Capture the cell that displays the provided text and extract its (X, Y) central coordinate. 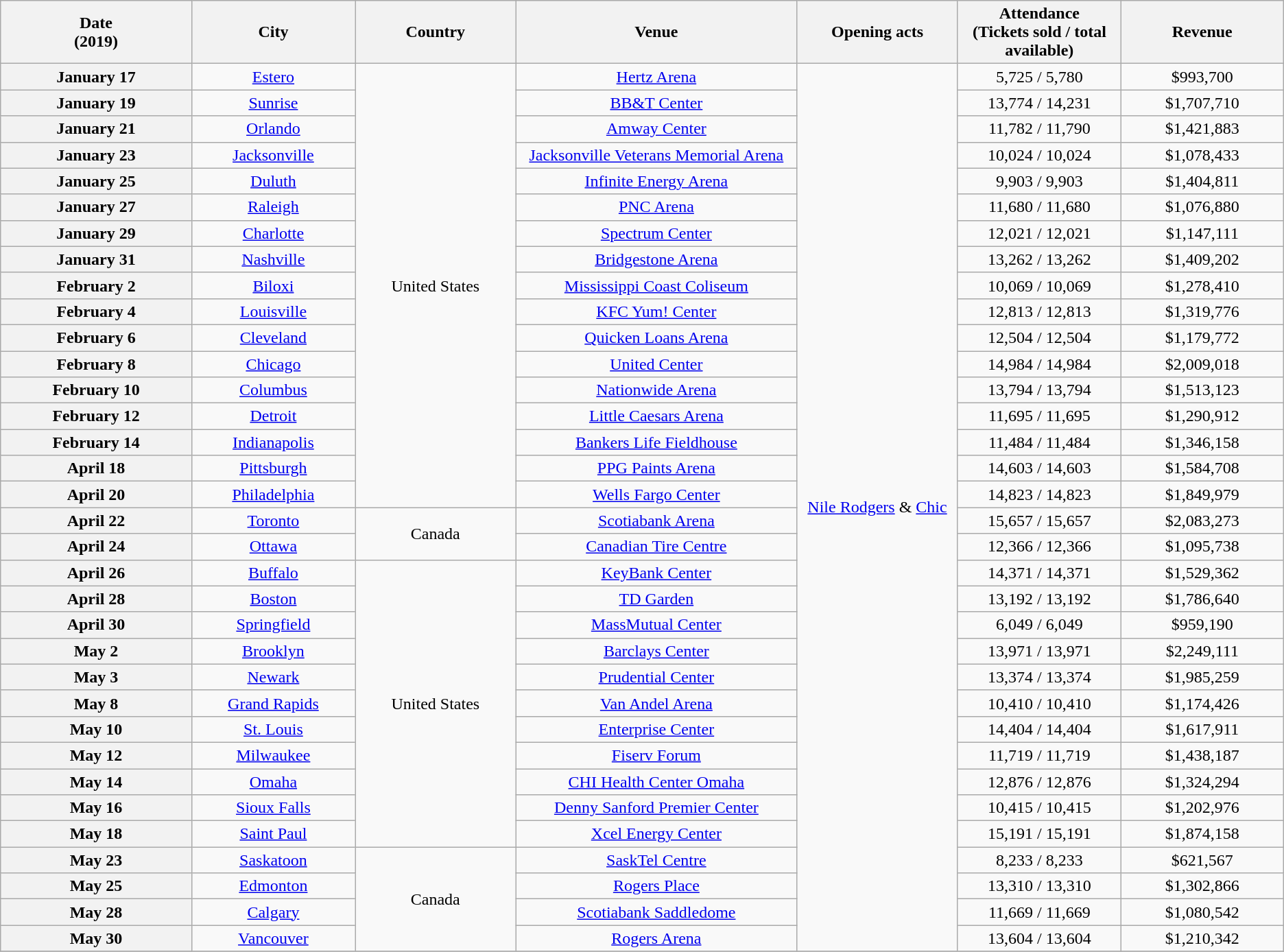
Omaha (273, 781)
Nationwide Arena (656, 390)
Van Andel Arena (656, 703)
Toronto (273, 521)
Grand Rapids (273, 703)
6,049 / 6,049 (1039, 625)
United Center (656, 364)
$1,707,710 (1202, 103)
$1,421,883 (1202, 129)
City (273, 32)
$1,529,362 (1202, 573)
Ottawa (273, 547)
$959,190 (1202, 625)
$2,083,273 (1202, 521)
Cleveland (273, 337)
Revenue (1202, 32)
$1,404,811 (1202, 181)
May 16 (96, 808)
CHI Health Center Omaha (656, 781)
Denny Sanford Premier Center (656, 808)
Chicago (273, 364)
PPG Paints Arena (656, 468)
Date(2019) (96, 32)
April 18 (96, 468)
$993,700 (1202, 77)
$1,985,259 (1202, 677)
PNC Arena (656, 207)
KeyBank Center (656, 573)
8,233 / 8,233 (1039, 860)
$1,513,123 (1202, 390)
February 12 (96, 416)
April 28 (96, 599)
$1,617,911 (1202, 729)
January 19 (96, 103)
Springfield (273, 625)
Rogers Arena (656, 938)
Boston (273, 599)
Orlando (273, 129)
13,262 / 13,262 (1039, 259)
12,813 / 12,813 (1039, 311)
May 2 (96, 651)
Nashville (273, 259)
January 23 (96, 155)
February 4 (96, 311)
Nile Rodgers & Chic (878, 508)
January 27 (96, 207)
Louisville (273, 311)
Bridgestone Arena (656, 259)
5,725 / 5,780 (1039, 77)
13,774 / 14,231 (1039, 103)
Philadelphia (273, 495)
April 30 (96, 625)
SaskTel Centre (656, 860)
Raleigh (273, 207)
Fiserv Forum (656, 755)
$1,324,294 (1202, 781)
10,410 / 10,410 (1039, 703)
$1,179,772 (1202, 337)
Attendance(Tickets sold / total available) (1039, 32)
May 14 (96, 781)
Bankers Life Fieldhouse (656, 442)
May 28 (96, 912)
$1,302,866 (1202, 886)
$621,567 (1202, 860)
$1,202,976 (1202, 808)
Edmonton (273, 886)
$1,095,738 (1202, 547)
January 17 (96, 77)
$1,319,776 (1202, 311)
15,657 / 15,657 (1039, 521)
9,903 / 9,903 (1039, 181)
Sioux Falls (273, 808)
Opening acts (878, 32)
Pittsburgh (273, 468)
January 25 (96, 181)
April 20 (96, 495)
May 30 (96, 938)
Quicken Loans Arena (656, 337)
January 29 (96, 233)
$1,874,158 (1202, 834)
February 8 (96, 364)
Vancouver (273, 938)
Milwaukee (273, 755)
February 2 (96, 285)
MassMutual Center (656, 625)
13,604 / 13,604 (1039, 938)
Little Caesars Arena (656, 416)
May 18 (96, 834)
Scotiabank Arena (656, 521)
15,191 / 15,191 (1039, 834)
Mississippi Coast Coliseum (656, 285)
TD Garden (656, 599)
Newark (273, 677)
14,603 / 14,603 (1039, 468)
Venue (656, 32)
10,024 / 10,024 (1039, 155)
May 10 (96, 729)
Scotiabank Saddledome (656, 912)
Amway Center (656, 129)
$1,080,542 (1202, 912)
Buffalo (273, 573)
Jacksonville Veterans Memorial Arena (656, 155)
14,823 / 14,823 (1039, 495)
Sunrise (273, 103)
14,404 / 14,404 (1039, 729)
14,371 / 14,371 (1039, 573)
Enterprise Center (656, 729)
January 21 (96, 129)
St. Louis (273, 729)
$1,786,640 (1202, 599)
12,876 / 12,876 (1039, 781)
Charlotte (273, 233)
January 31 (96, 259)
$1,078,433 (1202, 155)
Spectrum Center (656, 233)
May 8 (96, 703)
12,021 / 12,021 (1039, 233)
April 24 (96, 547)
$1,076,880 (1202, 207)
11,484 / 11,484 (1039, 442)
April 22 (96, 521)
12,366 / 12,366 (1039, 547)
February 6 (96, 337)
Calgary (273, 912)
$1,409,202 (1202, 259)
Canadian Tire Centre (656, 547)
May 3 (96, 677)
11,680 / 11,680 (1039, 207)
11,782 / 11,790 (1039, 129)
13,310 / 13,310 (1039, 886)
$1,346,158 (1202, 442)
$1,174,426 (1202, 703)
February 14 (96, 442)
Rogers Place (656, 886)
Brooklyn (273, 651)
February 10 (96, 390)
Duluth (273, 181)
Indianapolis (273, 442)
$1,210,342 (1202, 938)
13,794 / 13,794 (1039, 390)
$1,584,708 (1202, 468)
Prudential Center (656, 677)
May 12 (96, 755)
Xcel Energy Center (656, 834)
Country (436, 32)
13,192 / 13,192 (1039, 599)
Wells Fargo Center (656, 495)
$1,278,410 (1202, 285)
May 23 (96, 860)
KFC Yum! Center (656, 311)
Barclays Center (656, 651)
Biloxi (273, 285)
11,669 / 11,669 (1039, 912)
11,695 / 11,695 (1039, 416)
$2,009,018 (1202, 364)
10,415 / 10,415 (1039, 808)
$1,147,111 (1202, 233)
$1,290,912 (1202, 416)
Jacksonville (273, 155)
13,971 / 13,971 (1039, 651)
Infinite Energy Arena (656, 181)
14,984 / 14,984 (1039, 364)
April 26 (96, 573)
Detroit (273, 416)
Hertz Arena (656, 77)
Saskatoon (273, 860)
10,069 / 10,069 (1039, 285)
Columbus (273, 390)
Estero (273, 77)
$2,249,111 (1202, 651)
May 25 (96, 886)
$1,438,187 (1202, 755)
13,374 / 13,374 (1039, 677)
12,504 / 12,504 (1039, 337)
$1,849,979 (1202, 495)
BB&T Center (656, 103)
11,719 / 11,719 (1039, 755)
Saint Paul (273, 834)
